Provide the (x, y) coordinate of the cell's center where the given text is located.  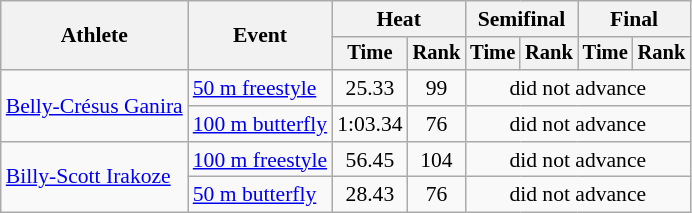
Athlete (94, 36)
50 m freestyle (260, 88)
Belly-Crésus Ganira (94, 106)
1:03.34 (370, 124)
Billy-Scott Irakoze (94, 178)
99 (437, 88)
104 (437, 160)
Semifinal (521, 19)
100 m freestyle (260, 160)
28.43 (370, 195)
Event (260, 36)
Heat (398, 19)
56.45 (370, 160)
Final (634, 19)
100 m butterfly (260, 124)
50 m butterfly (260, 195)
25.33 (370, 88)
